Identify which cell holds the provided text, then report its (X, Y) central coordinate. 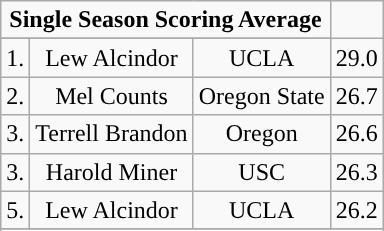
1. (16, 58)
26.2 (356, 210)
2. (16, 96)
Oregon State (262, 96)
USC (262, 172)
26.3 (356, 172)
Mel Counts (112, 96)
Single Season Scoring Average (166, 20)
Terrell Brandon (112, 134)
29.0 (356, 58)
Oregon (262, 134)
Harold Miner (112, 172)
26.6 (356, 134)
26.7 (356, 96)
5. (16, 210)
